Search for the cell housing the specified text and yield its [x, y] center coordinate. 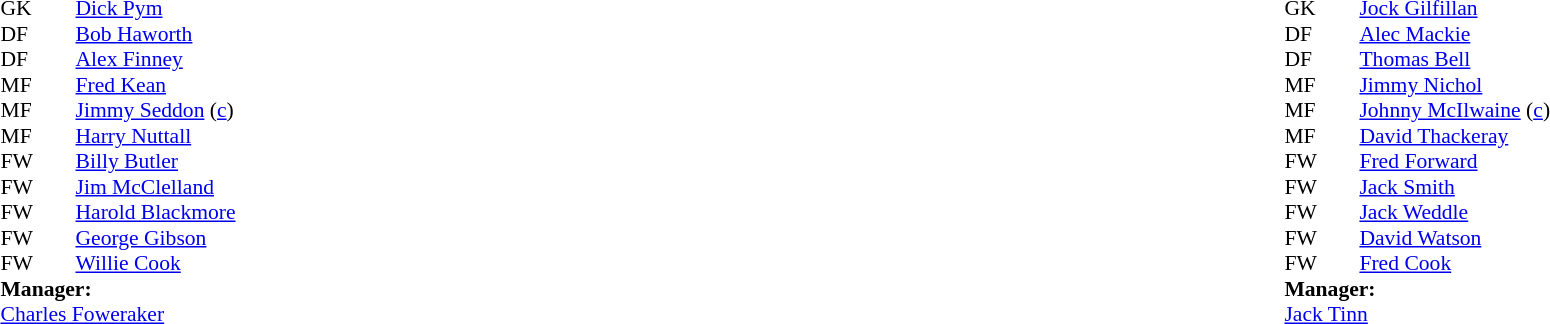
David Thackeray [1454, 136]
Jim McClelland [156, 187]
Harold Blackmore [156, 213]
Billy Butler [156, 161]
Johnny McIlwaine (c) [1454, 111]
Alec Mackie [1454, 34]
Harry Nuttall [156, 136]
Jack Weddle [1454, 213]
Jack Smith [1454, 187]
Thomas Bell [1454, 59]
Fred Kean [156, 85]
Fred Forward [1454, 161]
Fred Cook [1454, 263]
Bob Haworth [156, 34]
David Watson [1454, 238]
Jimmy Seddon (c) [156, 111]
Willie Cook [156, 263]
Alex Finney [156, 59]
George Gibson [156, 238]
Jimmy Nichol [1454, 85]
